Return the [X, Y] coordinate for the center point of the cell that contains the specified text.  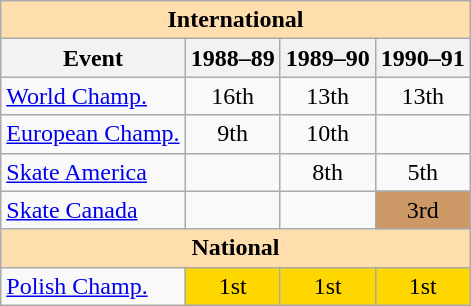
Skate America [93, 172]
16th [232, 96]
9th [232, 134]
5th [422, 172]
Event [93, 58]
European Champ. [93, 134]
Skate Canada [93, 210]
National [236, 248]
3rd [422, 210]
1988–89 [232, 58]
Polish Champ. [93, 286]
1989–90 [328, 58]
10th [328, 134]
World Champ. [93, 96]
1990–91 [422, 58]
8th [328, 172]
International [236, 20]
